Locate the cell with the specified text and output its (X, Y) center coordinate. 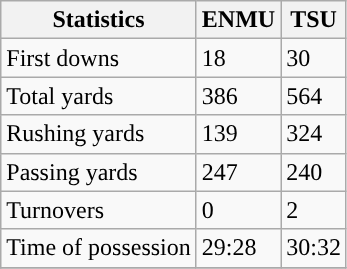
30 (314, 58)
Total yards (99, 96)
18 (238, 58)
240 (314, 172)
30:32 (314, 248)
2 (314, 210)
386 (238, 96)
TSU (314, 20)
324 (314, 134)
Statistics (99, 20)
First downs (99, 58)
ENMU (238, 20)
Time of possession (99, 248)
139 (238, 134)
Passing yards (99, 172)
Turnovers (99, 210)
0 (238, 210)
Rushing yards (99, 134)
29:28 (238, 248)
247 (238, 172)
564 (314, 96)
